From the cell containing the given text, extract its center point as (x, y) coordinate. 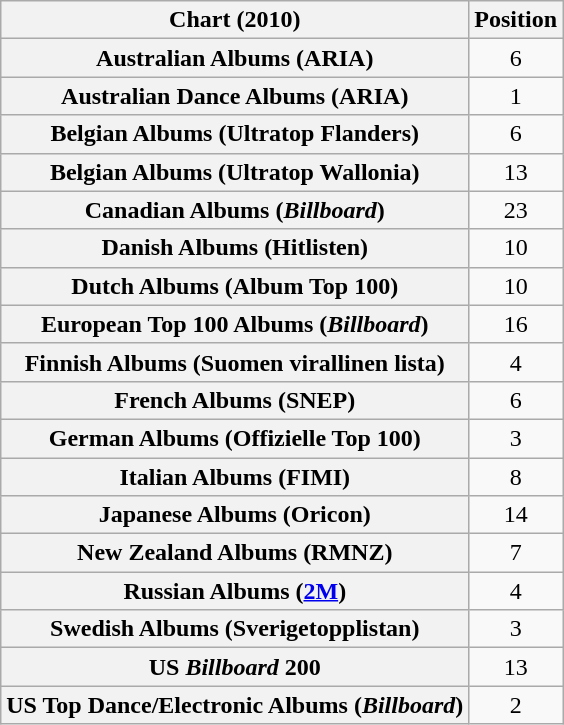
Australian Dance Albums (ARIA) (235, 96)
European Top 100 Albums (Billboard) (235, 324)
Japanese Albums (Oricon) (235, 515)
Belgian Albums (Ultratop Wallonia) (235, 172)
Australian Albums (ARIA) (235, 58)
Dutch Albums (Album Top 100) (235, 286)
Position (516, 20)
Swedish Albums (Sverigetopplistan) (235, 629)
Russian Albums (2M) (235, 591)
23 (516, 210)
Chart (2010) (235, 20)
New Zealand Albums (RMNZ) (235, 553)
8 (516, 477)
Italian Albums (FIMI) (235, 477)
Belgian Albums (Ultratop Flanders) (235, 134)
14 (516, 515)
1 (516, 96)
16 (516, 324)
French Albums (SNEP) (235, 400)
Canadian Albums (Billboard) (235, 210)
US Billboard 200 (235, 667)
Danish Albums (Hitlisten) (235, 248)
German Albums (Offizielle Top 100) (235, 438)
Finnish Albums (Suomen virallinen lista) (235, 362)
7 (516, 553)
US Top Dance/Electronic Albums (Billboard) (235, 705)
2 (516, 705)
